Extract the [x, y] coordinate from the center of the cell holding the provided text.  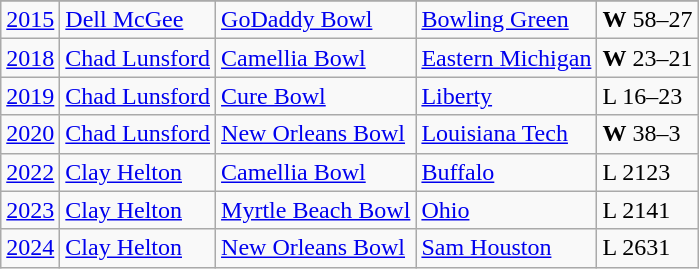
Sam Houston [506, 248]
Bowling Green [506, 20]
2019 [30, 96]
Ohio [506, 210]
Liberty [506, 96]
Buffalo [506, 172]
L 16–23 [648, 96]
2018 [30, 58]
GoDaddy Bowl [316, 20]
Louisiana Tech [506, 134]
2020 [30, 134]
L 2141 [648, 210]
2015 [30, 20]
L 2631 [648, 248]
Dell McGee [138, 20]
Cure Bowl [316, 96]
Myrtle Beach Bowl [316, 210]
W 38–3 [648, 134]
W 58–27 [648, 20]
2024 [30, 248]
2023 [30, 210]
2022 [30, 172]
W 23–21 [648, 58]
Eastern Michigan [506, 58]
L 2123 [648, 172]
